From the cell containing the given text, extract its center point as [x, y] coordinate. 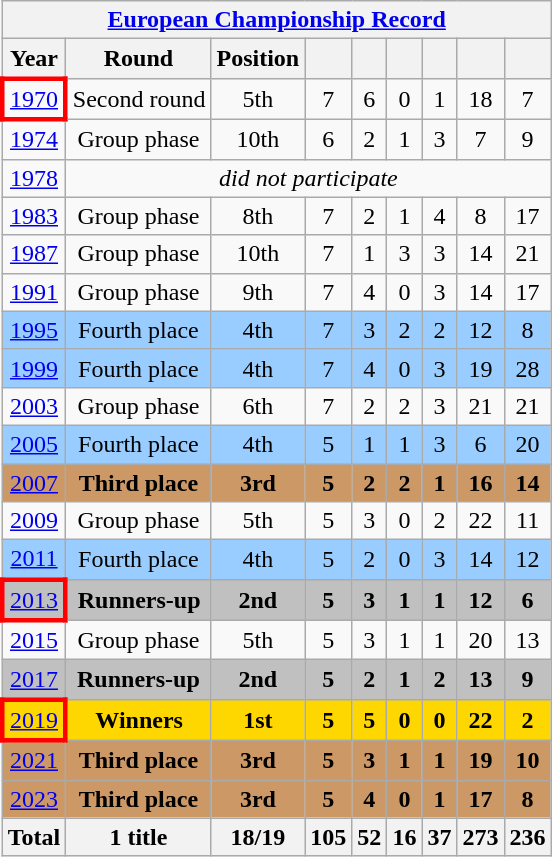
Round [138, 59]
1978 [34, 178]
2009 [34, 521]
52 [370, 837]
105 [328, 837]
37 [440, 837]
2005 [34, 444]
Second round [138, 98]
Winners [138, 720]
Total [34, 837]
18/19 [258, 837]
1995 [34, 330]
1974 [34, 139]
273 [480, 837]
Year [34, 59]
11 [528, 521]
6th [258, 406]
did not participate [308, 178]
1999 [34, 368]
2003 [34, 406]
10 [528, 760]
Position [258, 59]
1970 [34, 98]
236 [528, 837]
18 [480, 98]
28 [528, 368]
2013 [34, 600]
1991 [34, 292]
2011 [34, 560]
2023 [34, 799]
2021 [34, 760]
2019 [34, 720]
2007 [34, 483]
9th [258, 292]
2017 [34, 680]
1983 [34, 216]
2015 [34, 640]
1 title [138, 837]
1987 [34, 254]
8th [258, 216]
European Championship Record [276, 20]
1st [258, 720]
